Detect which cell encompasses the target text, then output its [X, Y] center coordinate. 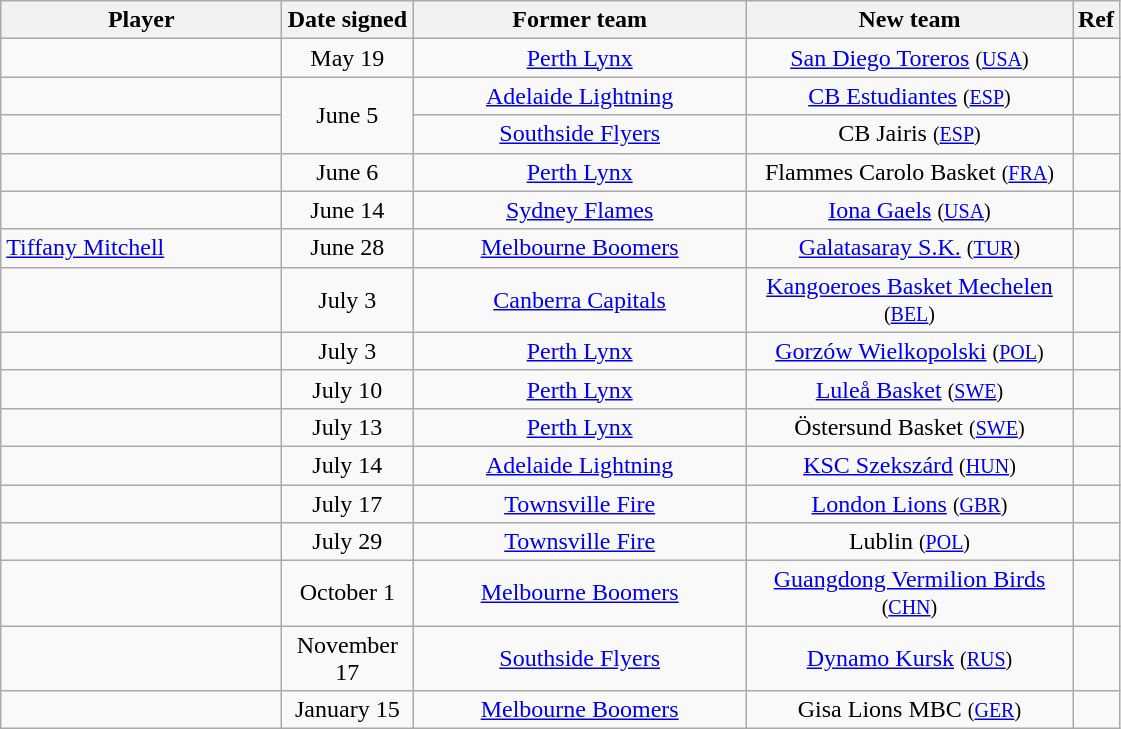
June 6 [348, 172]
Canberra Capitals [580, 300]
Dynamo Kursk (RUS) [909, 658]
KSC Szekszárd (HUN) [909, 465]
Guangdong Vermilion Birds (CHN) [909, 594]
Player [142, 20]
San Diego Toreros (USA) [909, 58]
July 13 [348, 427]
October 1 [348, 594]
Galatasaray S.K. (TUR) [909, 248]
July 17 [348, 503]
Sydney Flames [580, 210]
CB Jairis (ESP) [909, 134]
Iona Gaels (USA) [909, 210]
Kangoeroes Basket Mechelen (BEL) [909, 300]
Luleå Basket (SWE) [909, 389]
June 14 [348, 210]
Gorzów Wielkopolski (POL) [909, 351]
June 28 [348, 248]
July 14 [348, 465]
July 29 [348, 542]
Östersund Basket (SWE) [909, 427]
Tiffany Mitchell [142, 248]
Gisa Lions MBC (GER) [909, 710]
Lublin (POL) [909, 542]
June 5 [348, 115]
Flammes Carolo Basket (FRA) [909, 172]
Former team [580, 20]
May 19 [348, 58]
New team [909, 20]
London Lions (GBR) [909, 503]
Ref [1096, 20]
November 17 [348, 658]
Date signed [348, 20]
July 10 [348, 389]
January 15 [348, 710]
CB Estudiantes (ESP) [909, 96]
